For the text-containing cell, return its midpoint in [X, Y] coordinate format. 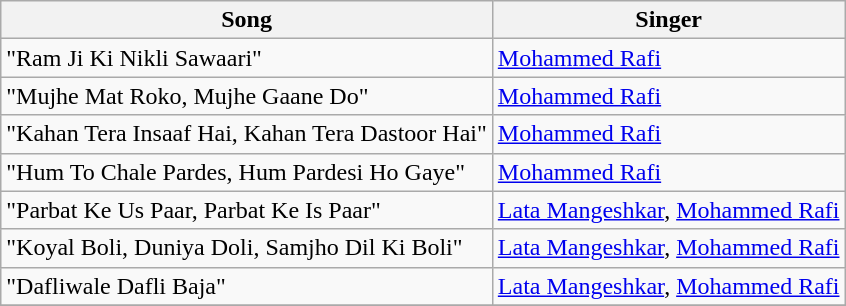
"Hum To Chale Pardes, Hum Pardesi Ho Gaye" [247, 172]
Song [247, 20]
"Koyal Boli, Duniya Doli, Samjho Dil Ki Boli" [247, 248]
"Dafliwale Dafli Baja" [247, 286]
"Mujhe Mat Roko, Mujhe Gaane Do" [247, 96]
"Parbat Ke Us Paar, Parbat Ke Is Paar" [247, 210]
Singer [668, 20]
"Kahan Tera Insaaf Hai, Kahan Tera Dastoor Hai" [247, 134]
"Ram Ji Ki Nikli Sawaari" [247, 58]
